Search for the cell housing the specified text and yield its [X, Y] center coordinate. 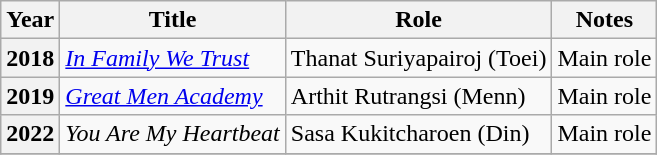
Arthit Rutrangsi (Menn) [418, 96]
2019 [30, 96]
Role [418, 20]
Title [172, 20]
Great Men Academy [172, 96]
You Are My Heartbeat [172, 134]
2018 [30, 58]
2022 [30, 134]
Thanat Suriyapairoj (Toei) [418, 58]
Notes [604, 20]
In Family We Trust [172, 58]
Sasa Kukitcharoen (Din) [418, 134]
Year [30, 20]
